From the cell containing the given text, extract its center point as [x, y] coordinate. 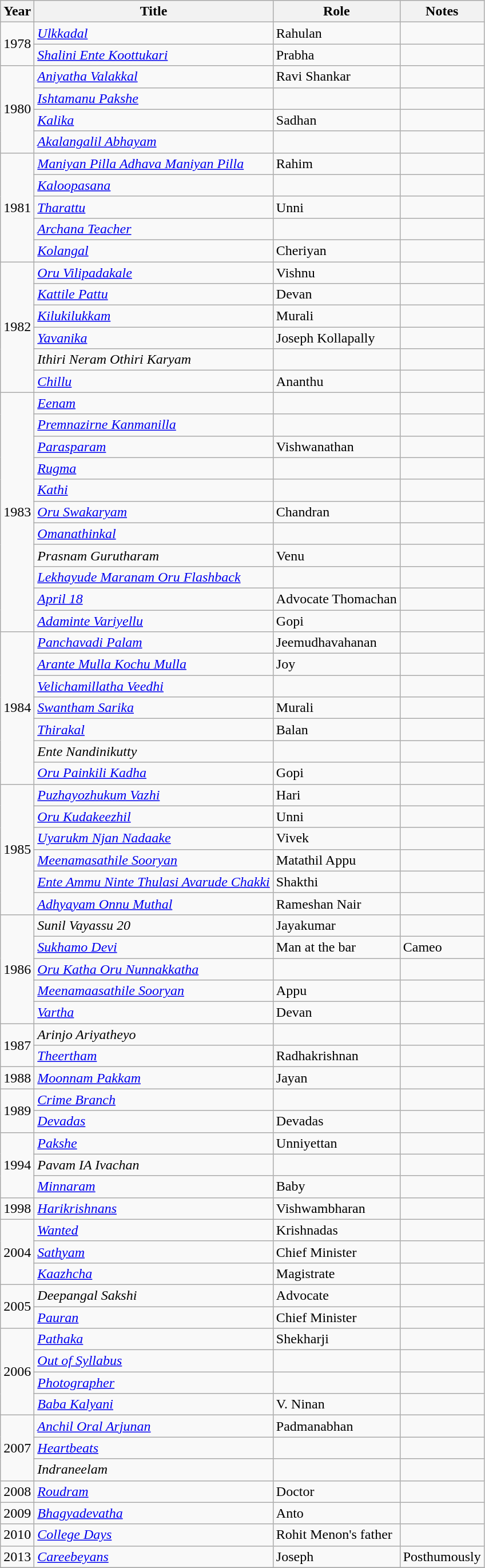
2007 [17, 1448]
Sadhan [336, 120]
Doctor [336, 1491]
Vishnu [336, 273]
1994 [17, 1165]
Role [336, 11]
Sukhamo Devi [153, 947]
2009 [17, 1513]
1982 [17, 327]
Oru Swakaryam [153, 512]
Meenamasathile Sooryan [153, 860]
Theertham [153, 1056]
Premnazirne Kanmanilla [153, 425]
April 18 [153, 599]
1978 [17, 44]
Jayakumar [336, 925]
Uyarukm Njan Nadaake [153, 838]
Maniyan Pilla Adhava Maniyan Pilla [153, 164]
Tharattu [153, 207]
2006 [17, 1372]
Year [17, 11]
Vishwambharan [336, 1208]
Rugma [153, 468]
Pakshe [153, 1143]
Jeemudhavahanan [336, 643]
Rahulan [336, 33]
Notes [442, 11]
Roudram [153, 1491]
Yavanika [153, 338]
Kalika [153, 120]
Adhyayam Onnu Muthal [153, 904]
Ente Nandinikutty [153, 751]
Baba Kalyani [153, 1404]
Ithiri Neram Othiri Karyam [153, 360]
V. Ninan [336, 1404]
Photographer [153, 1383]
College Days [153, 1535]
Eenam [153, 403]
Joy [336, 664]
Hari [336, 795]
Thirakal [153, 730]
Cameo [442, 947]
Appu [336, 991]
Advocate Thomachan [336, 599]
1985 [17, 849]
Pavam IA Ivachan [153, 1165]
Kaloopasana [153, 185]
1989 [17, 1111]
Sunil Vayassu 20 [153, 925]
Prabha [336, 55]
Kaazhcha [153, 1273]
1980 [17, 109]
Swantham Sarika [153, 708]
1988 [17, 1078]
Shakthi [336, 882]
Ananthu [336, 381]
Meenamaasathile Sooryan [153, 991]
1981 [17, 207]
1984 [17, 708]
Kattile Pattu [153, 295]
Chillu [153, 381]
2008 [17, 1491]
Joseph [336, 1557]
Pauran [153, 1317]
Indraneelam [153, 1470]
Cheriyan [336, 250]
Pathaka [153, 1339]
Adaminte Variyellu [153, 620]
Chandran [336, 512]
Wanted [153, 1230]
Title [153, 11]
Advocate [336, 1295]
Jayan [336, 1078]
Sathyam [153, 1252]
Matathil Appu [336, 860]
Lekhayude Maranam Oru Flashback [153, 577]
Oru Painkili Kadha [153, 773]
Vartha [153, 1013]
Parasparam [153, 447]
Arinjo Ariyatheyo [153, 1034]
Anto [336, 1513]
Arante Mulla Kochu Mulla [153, 664]
Padmanabhan [336, 1426]
Rahim [336, 164]
Magistrate [336, 1273]
Crime Branch [153, 1100]
Oru Vilipadakale [153, 273]
Vivek [336, 838]
2013 [17, 1557]
Moonnam Pakkam [153, 1078]
Deepangal Sakshi [153, 1295]
Rameshan Nair [336, 904]
Radhakrishnan [336, 1056]
Shalini Ente Koottukari [153, 55]
Velichamillatha Veedhi [153, 686]
Ishtamanu Pakshe [153, 98]
Balan [336, 730]
Omanathinkal [153, 534]
Kolangal [153, 250]
Venu [336, 555]
Man at the bar [336, 947]
Oru Kudakeezhil [153, 817]
Ravi Shankar [336, 77]
Harikrishnans [153, 1208]
Kathi [153, 490]
1998 [17, 1208]
Prasnam Gurutharam [153, 555]
1986 [17, 969]
Akalangalil Abhayam [153, 142]
Ente Ammu Ninte Thulasi Avarude Chakki [153, 882]
1987 [17, 1045]
Joseph Kollapally [336, 338]
Minnaram [153, 1187]
Kilukilukkam [153, 316]
Panchavadi Palam [153, 643]
Unniyettan [336, 1143]
Careebeyans [153, 1557]
Shekharji [336, 1339]
Posthumously [442, 1557]
Aniyatha Valakkal [153, 77]
Puzhayozhukum Vazhi [153, 795]
Anchil Oral Arjunan [153, 1426]
Bhagyadevatha [153, 1513]
Baby [336, 1187]
Ulkkadal [153, 33]
Heartbeats [153, 1448]
Krishnadas [336, 1230]
2005 [17, 1306]
Out of Syllabus [153, 1361]
Oru Katha Oru Nunnakkatha [153, 969]
Rohit Menon's father [336, 1535]
2004 [17, 1252]
1983 [17, 512]
Archana Teacher [153, 229]
Vishwanathan [336, 447]
2010 [17, 1535]
